Determine the [x, y] coordinate at the center of the cell enclosing the given text.  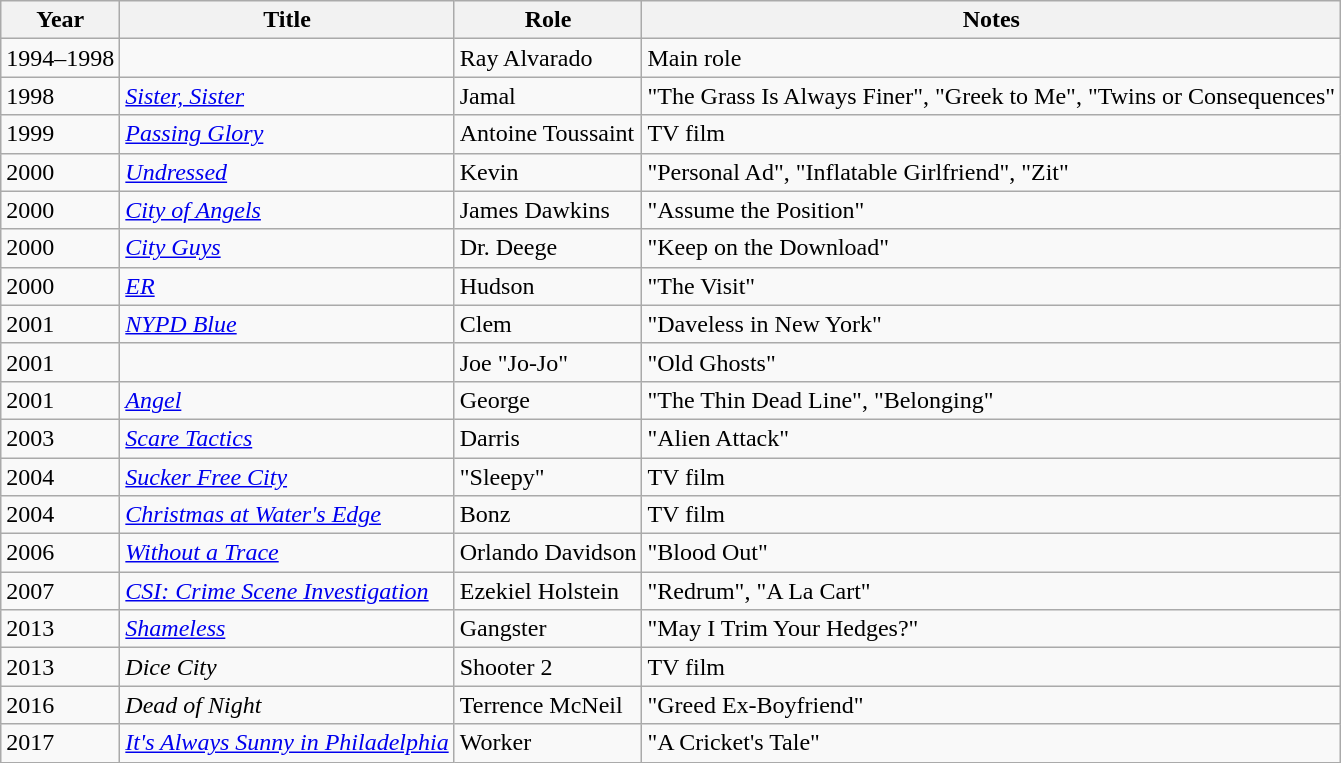
Dr. Deege [548, 248]
"The Thin Dead Line", "Belonging" [992, 400]
Jamal [548, 96]
2006 [60, 553]
Scare Tactics [287, 438]
Ray Alvarado [548, 58]
2003 [60, 438]
Notes [992, 20]
Shooter 2 [548, 667]
Christmas at Water's Edge [287, 515]
Joe "Jo-Jo" [548, 362]
"Assume the Position" [992, 210]
Role [548, 20]
Gangster [548, 629]
Clem [548, 324]
CSI: Crime Scene Investigation [287, 591]
1999 [60, 134]
2017 [60, 743]
"Redrum", "A La Cart" [992, 591]
Hudson [548, 286]
Without a Trace [287, 553]
"The Grass Is Always Finer", "Greek to Me", "Twins or Consequences" [992, 96]
Title [287, 20]
Orlando Davidson [548, 553]
Bonz [548, 515]
Terrence McNeil [548, 705]
City of Angels [287, 210]
"The Visit" [992, 286]
Shameless [287, 629]
ER [287, 286]
Darris [548, 438]
City Guys [287, 248]
Sucker Free City [287, 477]
It's Always Sunny in Philadelphia [287, 743]
"Keep on the Download" [992, 248]
NYPD Blue [287, 324]
"Sleepy" [548, 477]
2016 [60, 705]
"May I Trim Your Hedges?" [992, 629]
2007 [60, 591]
Undressed [287, 172]
Dice City [287, 667]
"Alien Attack" [992, 438]
George [548, 400]
Worker [548, 743]
"Daveless in New York" [992, 324]
"Blood Out" [992, 553]
Ezekiel Holstein [548, 591]
Antoine Toussaint [548, 134]
"A Cricket's Tale" [992, 743]
1998 [60, 96]
Year [60, 20]
Angel [287, 400]
Passing Glory [287, 134]
1994–1998 [60, 58]
James Dawkins [548, 210]
"Personal Ad", "Inflatable Girlfriend", "Zit" [992, 172]
"Old Ghosts" [992, 362]
Sister, Sister [287, 96]
Main role [992, 58]
"Greed Ex-Boyfriend" [992, 705]
Kevin [548, 172]
Dead of Night [287, 705]
